Pinpoint the cell where the given text exists, returning its [X, Y] midpoint coordinate. 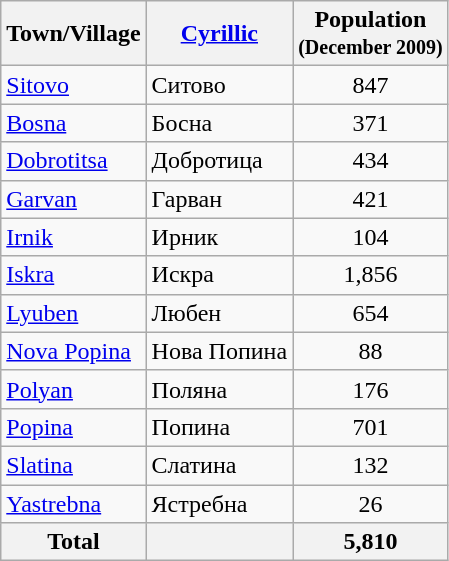
701 [371, 427]
104 [371, 237]
Босна [220, 123]
371 [371, 123]
Добротица [220, 161]
1,856 [371, 275]
88 [371, 351]
Bosna [74, 123]
176 [371, 389]
Irnik [74, 237]
Слатина [220, 465]
26 [371, 503]
Ирник [220, 237]
Town/Village [74, 34]
Cyrillic [220, 34]
Искра [220, 275]
Dobrotitsa [74, 161]
654 [371, 313]
Sitovo [74, 85]
Yastrebna [74, 503]
Population(December 2009) [371, 34]
421 [371, 199]
Polyan [74, 389]
Попина [220, 427]
Nova Popina [74, 351]
Любен [220, 313]
Slatina [74, 465]
Garvan [74, 199]
Popina [74, 427]
Поляна [220, 389]
Гарван [220, 199]
847 [371, 85]
Lyuben [74, 313]
Ситово [220, 85]
Iskra [74, 275]
Total [74, 542]
Нова Попина [220, 351]
132 [371, 465]
5,810 [371, 542]
434 [371, 161]
Ястребна [220, 503]
